Output the (X, Y) coordinate of the center of the cell containing the given text.  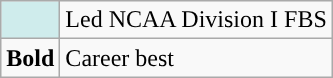
Bold (30, 58)
Career best (196, 58)
Led NCAA Division I FBS (196, 20)
